Return the (x, y) coordinate for the center point of the cell that contains the specified text.  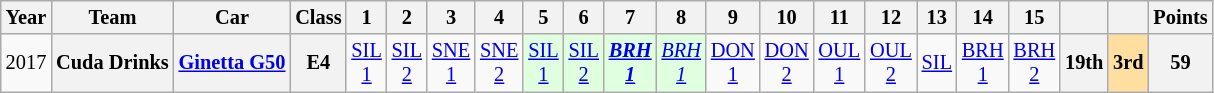
8 (682, 17)
12 (891, 17)
2 (407, 17)
Car (232, 17)
OUL1 (840, 63)
19th (1084, 63)
E4 (318, 63)
SNE1 (451, 63)
11 (840, 17)
10 (787, 17)
Cuda Drinks (112, 63)
1 (366, 17)
3rd (1128, 63)
7 (630, 17)
59 (1181, 63)
13 (937, 17)
2017 (26, 63)
6 (584, 17)
3 (451, 17)
DON1 (733, 63)
SNE2 (499, 63)
14 (983, 17)
Team (112, 17)
Class (318, 17)
Year (26, 17)
SIL (937, 63)
9 (733, 17)
OUL2 (891, 63)
BRH2 (1035, 63)
Ginetta G50 (232, 63)
4 (499, 17)
DON2 (787, 63)
Points (1181, 17)
15 (1035, 17)
5 (543, 17)
